Return the (x, y) coordinate for the center point of the cell that contains the specified text.  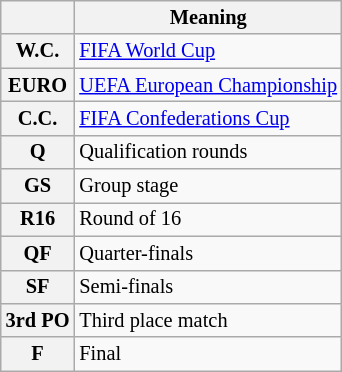
Qualification rounds (208, 152)
3rd PO (38, 320)
Q (38, 152)
Third place match (208, 320)
Semi-finals (208, 287)
Final (208, 354)
SF (38, 287)
Quarter-finals (208, 253)
R16 (38, 219)
Group stage (208, 186)
UEFA European Championship (208, 85)
F (38, 354)
Meaning (208, 17)
EURO (38, 85)
QF (38, 253)
Round of 16 (208, 219)
C.C. (38, 118)
FIFA World Cup (208, 51)
W.C. (38, 51)
FIFA Confederations Cup (208, 118)
GS (38, 186)
